Extract the (X, Y) coordinate from the center of the cell holding the provided text.  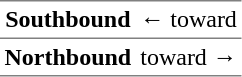
Southbound (68, 20)
← toward (189, 20)
toward → (189, 57)
Northbound (68, 57)
